Identify which cell holds the provided text, then report its (X, Y) central coordinate. 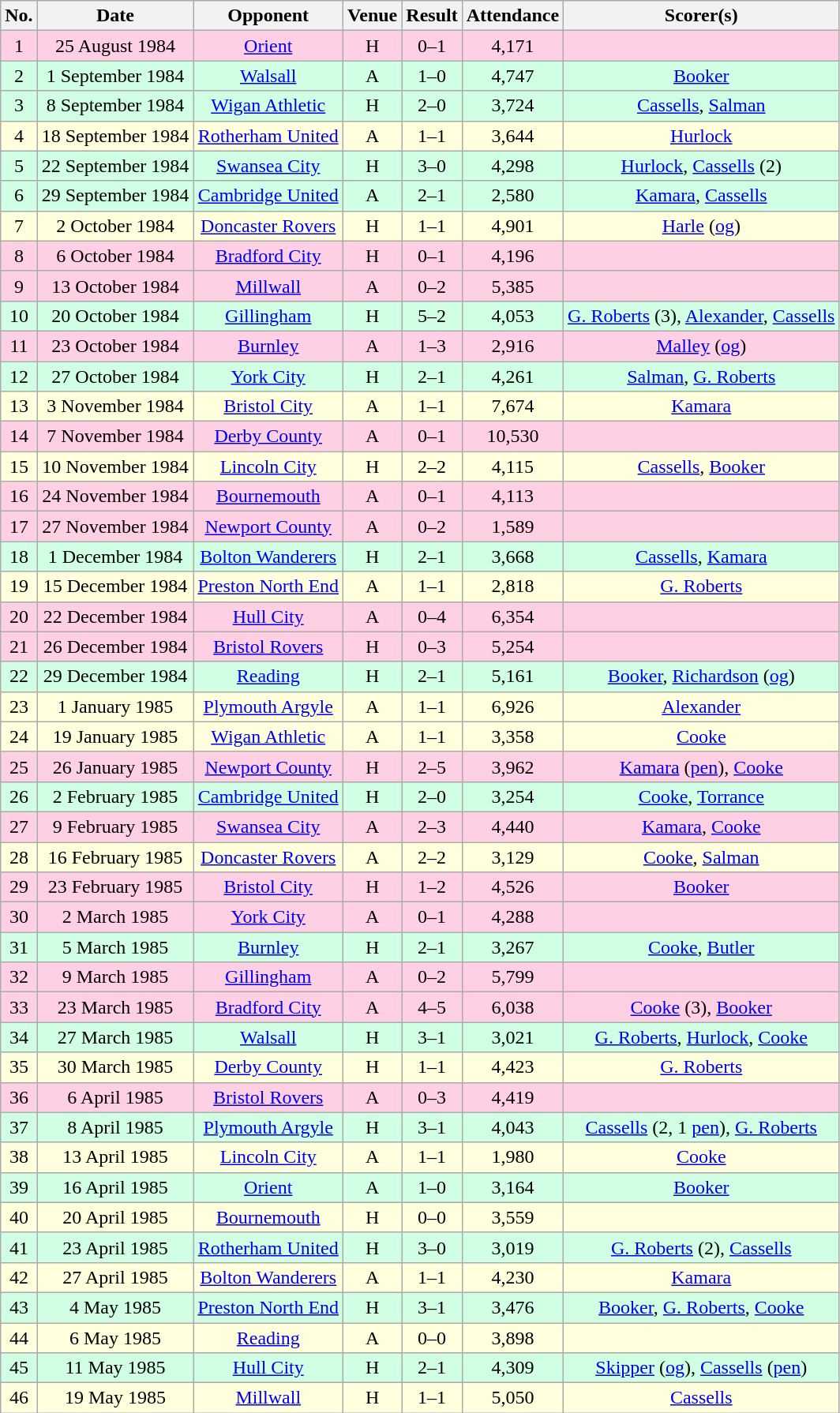
1–3 (432, 346)
26 (19, 796)
6 (19, 196)
10 (19, 316)
Cassells (2, 1 pen), G. Roberts (701, 1127)
24 (19, 736)
Cassells, Booker (701, 467)
5 (19, 166)
7 (19, 226)
16 (19, 497)
26 December 1984 (115, 647)
27 October 1984 (115, 377)
5–2 (432, 316)
8 September 1984 (115, 106)
4,309 (512, 1368)
33 (19, 1007)
13 (19, 407)
4,171 (512, 46)
Harle (og) (701, 226)
28 (19, 856)
No. (19, 16)
6,038 (512, 1007)
4 May 1985 (115, 1307)
5,254 (512, 647)
10 November 1984 (115, 467)
15 (19, 467)
20 October 1984 (115, 316)
Attendance (512, 16)
3 November 1984 (115, 407)
1 January 1985 (115, 706)
20 (19, 617)
2,916 (512, 346)
6,926 (512, 706)
Kamara (pen), Cooke (701, 766)
Booker, G. Roberts, Cooke (701, 1307)
9 March 1985 (115, 977)
19 May 1985 (115, 1398)
22 September 1984 (115, 166)
23 February 1985 (115, 887)
27 April 1985 (115, 1277)
3,021 (512, 1037)
8 April 1985 (115, 1127)
1,980 (512, 1157)
9 February 1985 (115, 826)
3,962 (512, 766)
Cassells, Kamara (701, 557)
4,115 (512, 467)
16 April 1985 (115, 1187)
19 (19, 587)
3,476 (512, 1307)
41 (19, 1247)
16 February 1985 (115, 856)
5,799 (512, 977)
23 October 1984 (115, 346)
Cooke, Butler (701, 947)
4,230 (512, 1277)
4,419 (512, 1097)
Hurlock, Cassells (2) (701, 166)
12 (19, 377)
26 January 1985 (115, 766)
Kamara, Cassells (701, 196)
4,526 (512, 887)
6 April 1985 (115, 1097)
4,196 (512, 256)
20 April 1985 (115, 1217)
2,580 (512, 196)
3,668 (512, 557)
Result (432, 16)
27 November 1984 (115, 527)
11 May 1985 (115, 1368)
29 September 1984 (115, 196)
7,674 (512, 407)
5,161 (512, 677)
2 (19, 76)
2 October 1984 (115, 226)
4,440 (512, 826)
1–2 (432, 887)
Hurlock (701, 136)
3,559 (512, 1217)
21 (19, 647)
17 (19, 527)
Cassells (701, 1398)
9 (19, 286)
4,043 (512, 1127)
3,898 (512, 1338)
10,530 (512, 437)
23 (19, 706)
8 (19, 256)
3,358 (512, 736)
G. Roberts (3), Alexander, Cassells (701, 316)
27 (19, 826)
46 (19, 1398)
4,053 (512, 316)
4 (19, 136)
43 (19, 1307)
3,019 (512, 1247)
Cassells, Salman (701, 106)
25 (19, 766)
Date (115, 16)
5 March 1985 (115, 947)
5,385 (512, 286)
7 November 1984 (115, 437)
4,113 (512, 497)
3,164 (512, 1187)
22 December 1984 (115, 617)
22 (19, 677)
6,354 (512, 617)
32 (19, 977)
11 (19, 346)
45 (19, 1368)
Cooke (3), Booker (701, 1007)
0–4 (432, 617)
40 (19, 1217)
29 (19, 887)
24 November 1984 (115, 497)
Venue (373, 16)
34 (19, 1037)
23 April 1985 (115, 1247)
3,267 (512, 947)
29 December 1984 (115, 677)
Cooke, Torrance (701, 796)
1 December 1984 (115, 557)
30 (19, 917)
38 (19, 1157)
23 March 1985 (115, 1007)
4,288 (512, 917)
G. Roberts (2), Cassells (701, 1247)
2–5 (432, 766)
25 August 1984 (115, 46)
4,261 (512, 377)
13 October 1984 (115, 286)
35 (19, 1067)
37 (19, 1127)
39 (19, 1187)
4,423 (512, 1067)
5,050 (512, 1398)
2,818 (512, 587)
G. Roberts, Hurlock, Cooke (701, 1037)
Booker, Richardson (og) (701, 677)
1,589 (512, 527)
Salman, G. Roberts (701, 377)
14 (19, 437)
4,901 (512, 226)
19 January 1985 (115, 736)
36 (19, 1097)
3,644 (512, 136)
15 December 1984 (115, 587)
Skipper (og), Cassells (pen) (701, 1368)
6 October 1984 (115, 256)
2 March 1985 (115, 917)
42 (19, 1277)
30 March 1985 (115, 1067)
6 May 1985 (115, 1338)
18 (19, 557)
4,298 (512, 166)
3,254 (512, 796)
1 September 1984 (115, 76)
27 March 1985 (115, 1037)
18 September 1984 (115, 136)
4,747 (512, 76)
Cooke, Salman (701, 856)
4–5 (432, 1007)
Alexander (701, 706)
44 (19, 1338)
31 (19, 947)
2 February 1985 (115, 796)
3,724 (512, 106)
3,129 (512, 856)
2–3 (432, 826)
Malley (og) (701, 346)
Scorer(s) (701, 16)
Kamara, Cooke (701, 826)
3 (19, 106)
13 April 1985 (115, 1157)
Opponent (268, 16)
1 (19, 46)
